For the text-containing cell, return its midpoint in [X, Y] coordinate format. 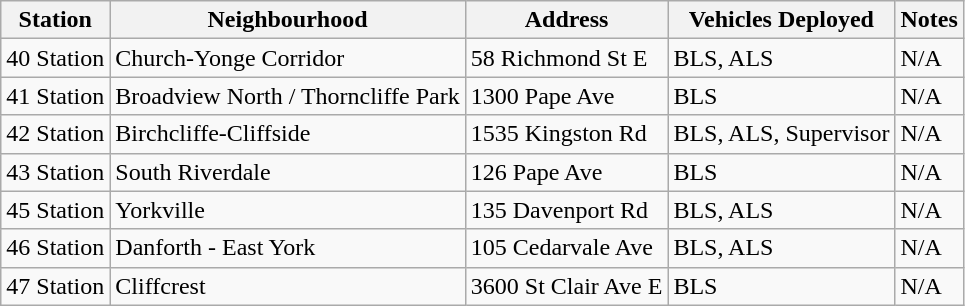
1535 Kingston Rd [566, 134]
41 Station [56, 96]
135 Davenport Rd [566, 210]
Notes [929, 20]
Cliffcrest [288, 286]
43 Station [56, 172]
Church-Yonge Corridor [288, 58]
Broadview North / Thorncliffe Park [288, 96]
126 Pape Ave [566, 172]
47 Station [56, 286]
3600 St Clair Ave E [566, 286]
1300 Pape Ave [566, 96]
105 Cedarvale Ave [566, 248]
Station [56, 20]
South Riverdale [288, 172]
Danforth - East York [288, 248]
40 Station [56, 58]
Yorkville [288, 210]
BLS, ALS, Supervisor [782, 134]
Neighbourhood [288, 20]
58 Richmond St E [566, 58]
45 Station [56, 210]
46 Station [56, 248]
Address [566, 20]
Birchcliffe-Cliffside [288, 134]
Vehicles Deployed [782, 20]
42 Station [56, 134]
